Detect which cell encompasses the target text, then output its [x, y] center coordinate. 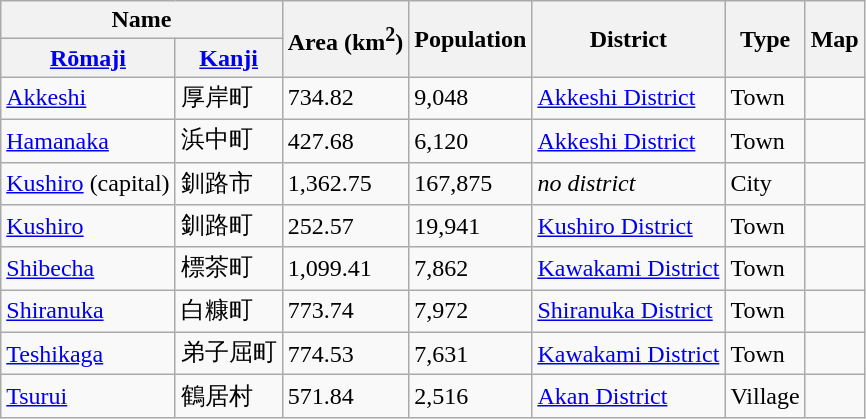
774.53 [346, 354]
427.68 [346, 140]
Shibecha [88, 268]
Village [765, 396]
Type [765, 39]
Tsurui [88, 396]
1,099.41 [346, 268]
Akan District [628, 396]
773.74 [346, 312]
Kushiro [88, 226]
252.57 [346, 226]
Name [142, 20]
Shiranuka [88, 312]
7,972 [470, 312]
167,875 [470, 184]
571.84 [346, 396]
19,941 [470, 226]
City [765, 184]
Hamanaka [88, 140]
1,362.75 [346, 184]
浜中町 [228, 140]
鶴居村 [228, 396]
白糠町 [228, 312]
2,516 [470, 396]
Teshikaga [88, 354]
標茶町 [228, 268]
釧路町 [228, 226]
7,631 [470, 354]
District [628, 39]
Shiranuka District [628, 312]
Kushiro (capital) [88, 184]
Area (km2) [346, 39]
9,048 [470, 98]
Kushiro District [628, 226]
6,120 [470, 140]
弟子屈町 [228, 354]
Kanji [228, 58]
Population [470, 39]
厚岸町 [228, 98]
no district [628, 184]
Rōmaji [88, 58]
釧路市 [228, 184]
7,862 [470, 268]
734.82 [346, 98]
Map [834, 39]
Akkeshi [88, 98]
